Provide the (x, y) coordinate of the cell's center where the given text is located.  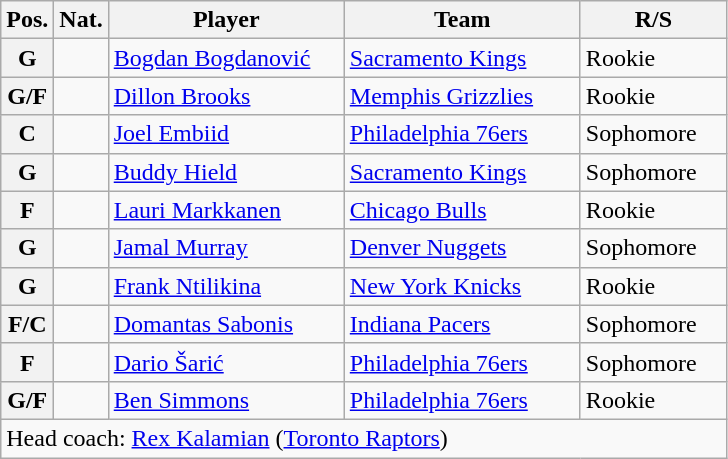
Domantas Sabonis (226, 324)
Denver Nuggets (462, 248)
F/C (28, 324)
C (28, 134)
Lauri Markkanen (226, 210)
Bogdan Bogdanović (226, 58)
Player (226, 20)
Jamal Murray (226, 248)
Team (462, 20)
Indiana Pacers (462, 324)
Buddy Hield (226, 172)
Dario Šarić (226, 362)
R/S (653, 20)
Head coach: Rex Kalamian (Toronto Raptors) (364, 438)
Dillon Brooks (226, 96)
Joel Embiid (226, 134)
Pos. (28, 20)
Frank Ntilikina (226, 286)
Chicago Bulls (462, 210)
Nat. (81, 20)
Memphis Grizzlies (462, 96)
Ben Simmons (226, 400)
New York Knicks (462, 286)
